Locate the cell with the specified text and output its [X, Y] center coordinate. 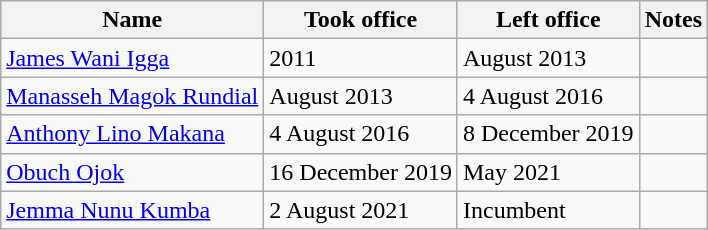
Jemma Nunu Kumba [132, 210]
8 December 2019 [548, 134]
Incumbent [548, 210]
James Wani Igga [132, 58]
May 2021 [548, 172]
16 December 2019 [361, 172]
Anthony Lino Makana [132, 134]
Manasseh Magok Rundial [132, 96]
2 August 2021 [361, 210]
Obuch Ojok [132, 172]
Notes [673, 20]
Took office [361, 20]
Left office [548, 20]
2011 [361, 58]
Name [132, 20]
